Return [X, Y] of the center of cell containing provided text 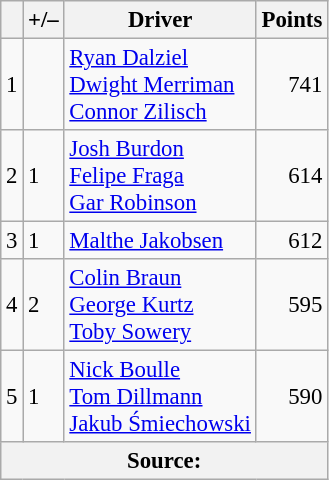
741 [292, 85]
590 [292, 397]
+/– [44, 20]
5 [12, 397]
Driver [160, 20]
3 [12, 241]
Source: [164, 461]
Points [292, 20]
614 [292, 176]
612 [292, 241]
Malthe Jakobsen [160, 241]
Ryan Dalziel Dwight Merriman Connor Zilisch [160, 85]
4 [12, 305]
595 [292, 305]
Colin Braun George Kurtz Toby Sowery [160, 305]
Nick Boulle Tom Dillmann Jakub Śmiechowski [160, 397]
Josh Burdon Felipe Fraga Gar Robinson [160, 176]
